Return (X, Y) of the center of cell containing provided text 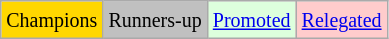
Runners-up (155, 20)
Champions (52, 20)
Relegated (342, 20)
Promoted (252, 20)
